Pinpoint the cell where the given text exists, returning its (X, Y) midpoint coordinate. 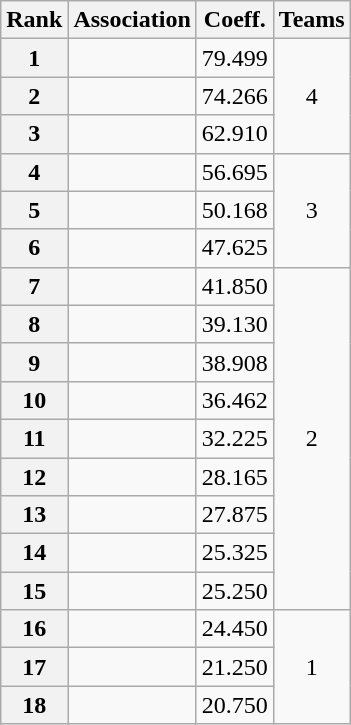
Rank (34, 20)
25.250 (234, 591)
41.850 (234, 286)
7 (34, 286)
62.910 (234, 134)
16 (34, 629)
79.499 (234, 58)
11 (34, 438)
6 (34, 248)
36.462 (234, 400)
5 (34, 210)
17 (34, 667)
21.250 (234, 667)
9 (34, 362)
32.225 (234, 438)
39.130 (234, 324)
10 (34, 400)
8 (34, 324)
56.695 (234, 172)
15 (34, 591)
24.450 (234, 629)
Coeff. (234, 20)
13 (34, 515)
28.165 (234, 477)
50.168 (234, 210)
20.750 (234, 705)
12 (34, 477)
Association (132, 20)
74.266 (234, 96)
47.625 (234, 248)
25.325 (234, 553)
Teams (312, 20)
18 (34, 705)
38.908 (234, 362)
27.875 (234, 515)
14 (34, 553)
